For the text-containing cell, return its midpoint in (x, y) coordinate format. 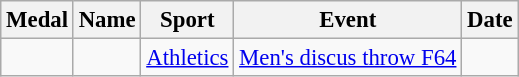
Medal (38, 20)
Athletics (188, 58)
Name (107, 20)
Sport (188, 20)
Event (348, 20)
Date (490, 20)
Men's discus throw F64 (348, 58)
